Provide the [x, y] coordinate of the cell's center where the given text is located.  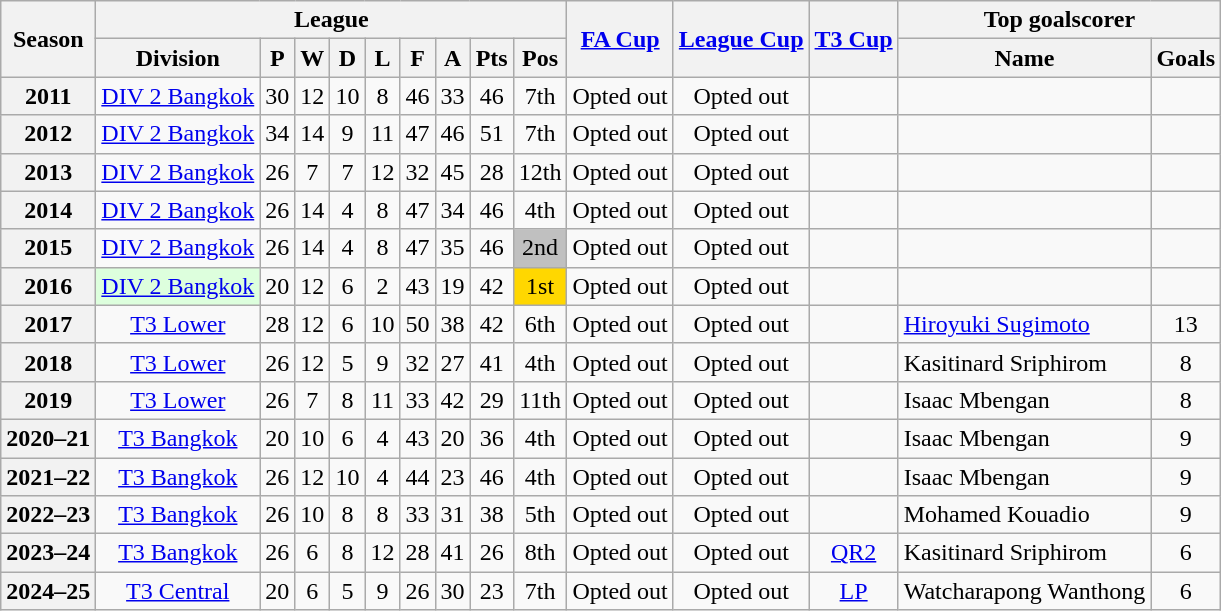
50 [418, 324]
Pts [492, 58]
Name [1024, 58]
2023–24 [48, 553]
Goals [1186, 58]
2014 [48, 210]
36 [492, 438]
League Cup [741, 39]
Mohamed Kouadio [1024, 515]
2017 [48, 324]
13 [1186, 324]
31 [452, 515]
Division [178, 58]
2nd [540, 248]
2022–23 [48, 515]
19 [452, 286]
T3 Cup [854, 39]
T3 Central [178, 591]
2 [382, 286]
F [418, 58]
29 [492, 400]
44 [418, 477]
A [452, 58]
L [382, 58]
2021–22 [48, 477]
Top goalscorer [1059, 20]
2011 [48, 96]
35 [452, 248]
D [348, 58]
45 [452, 172]
FA Cup [620, 39]
11th [540, 400]
8th [540, 553]
2015 [48, 248]
LP [854, 591]
W [312, 58]
2012 [48, 134]
1st [540, 286]
QR2 [854, 553]
2024–25 [48, 591]
5th [540, 515]
League [332, 20]
6th [540, 324]
2020–21 [48, 438]
2018 [48, 362]
Pos [540, 58]
12th [540, 172]
2019 [48, 400]
Watcharapong Wanthong [1024, 591]
2013 [48, 172]
P [278, 58]
51 [492, 134]
2016 [48, 286]
27 [452, 362]
Hiroyuki Sugimoto [1024, 324]
Season [48, 39]
